Determine the (X, Y) coordinate at the center of the cell enclosing the given text.  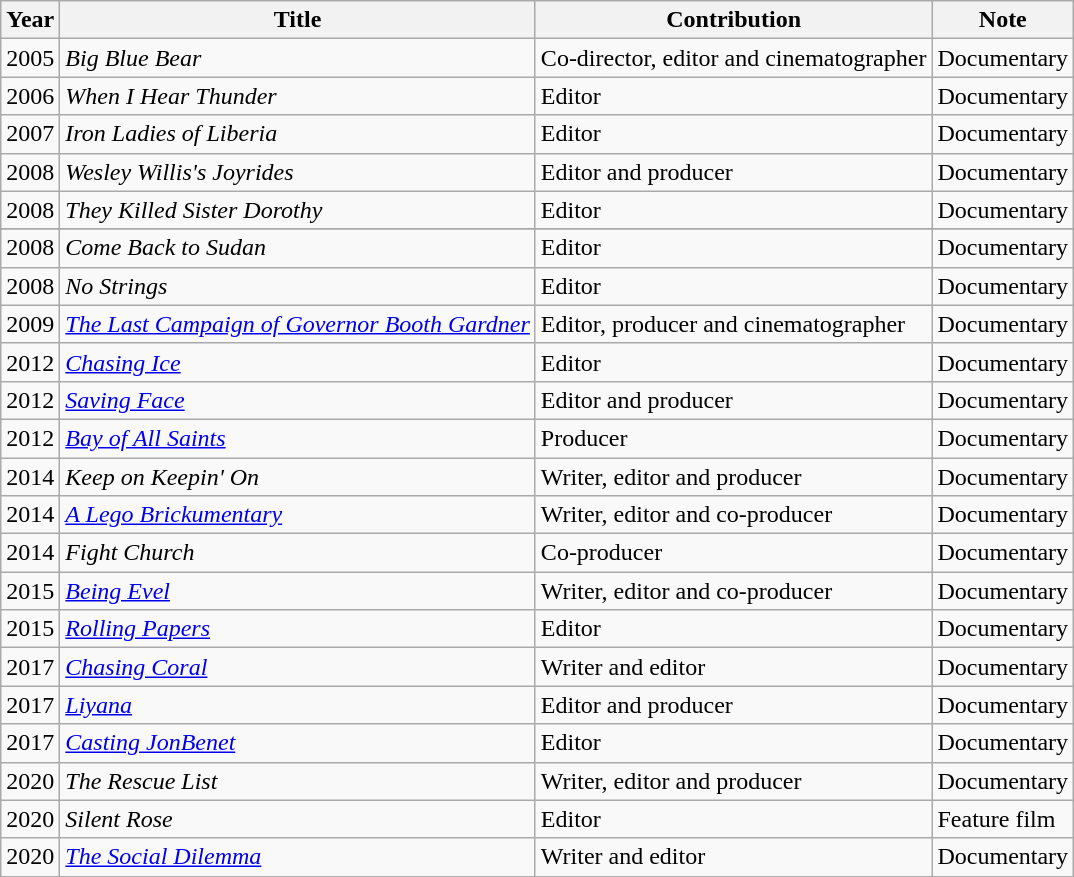
The Social Dilemma (298, 857)
They Killed Sister Dorothy (298, 210)
Year (30, 20)
The Last Campaign of Governor Booth Gardner (298, 324)
Note (1003, 20)
2006 (30, 96)
Chasing Coral (298, 667)
Title (298, 20)
Contribution (734, 20)
2007 (30, 134)
When I Hear Thunder (298, 96)
Editor, producer and cinematographer (734, 324)
Casting JonBenet (298, 743)
Fight Church (298, 553)
Big Blue Bear (298, 58)
2009 (30, 324)
The Rescue List (298, 781)
Come Back to Sudan (298, 248)
Producer (734, 438)
Chasing Ice (298, 362)
Wesley Willis's Joyrides (298, 172)
A Lego Brickumentary (298, 515)
Keep on Keepin' On (298, 477)
Feature film (1003, 819)
Saving Face (298, 400)
Bay of All Saints (298, 438)
Silent Rose (298, 819)
Being Evel (298, 591)
2005 (30, 58)
Rolling Papers (298, 629)
Co-producer (734, 553)
Liyana (298, 705)
No Strings (298, 286)
Iron Ladies of Liberia (298, 134)
Co-director, editor and cinematographer (734, 58)
